From the cell containing the given text, extract its center point as [x, y] coordinate. 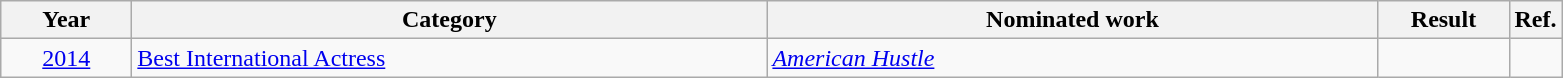
Result [1444, 20]
American Hustle [1072, 58]
Category [450, 20]
Year [66, 20]
Best International Actress [450, 58]
Ref. [1536, 20]
Nominated work [1072, 20]
2014 [66, 58]
